Locate the cell with the specified text and output its (x, y) center coordinate. 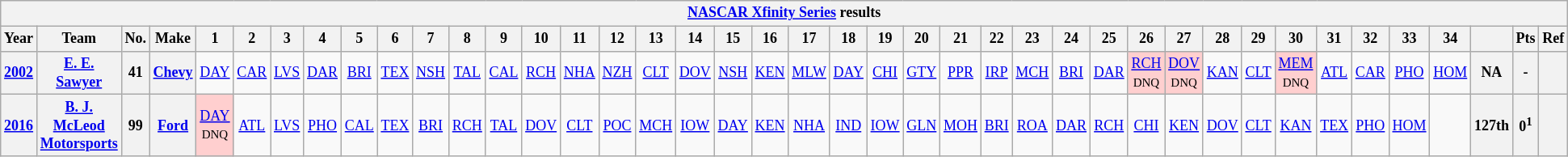
NZH (617, 73)
32 (1370, 39)
17 (809, 39)
29 (1259, 39)
127th (1492, 125)
NA (1492, 73)
2002 (19, 73)
Make (173, 39)
27 (1184, 39)
34 (1451, 39)
8 (467, 39)
12 (617, 39)
Team (79, 39)
DAYDNQ (215, 125)
IND (848, 125)
RCHDNQ (1146, 73)
20 (922, 39)
Ref (1553, 39)
15 (733, 39)
01 (1525, 125)
ROA (1032, 125)
21 (961, 39)
Pts (1525, 39)
E. E. Sawyer (79, 73)
33 (1409, 39)
GLN (922, 125)
Year (19, 39)
22 (997, 39)
14 (696, 39)
- (1525, 73)
6 (395, 39)
19 (885, 39)
Chevy (173, 73)
NASCAR Xfinity Series results (784, 13)
18 (848, 39)
B. J. McLeod Motorsports (79, 125)
3 (288, 39)
9 (504, 39)
MOH (961, 125)
7 (431, 39)
2 (252, 39)
31 (1335, 39)
PPR (961, 73)
4 (323, 39)
28 (1222, 39)
26 (1146, 39)
13 (656, 39)
MEMDNQ (1296, 73)
30 (1296, 39)
16 (770, 39)
99 (136, 125)
Ford (173, 125)
11 (579, 39)
10 (541, 39)
MLW (809, 73)
24 (1071, 39)
DOVDNQ (1184, 73)
No. (136, 39)
25 (1108, 39)
2016 (19, 125)
23 (1032, 39)
5 (359, 39)
1 (215, 39)
POC (617, 125)
IRP (997, 73)
GTY (922, 73)
41 (136, 73)
